Return [x, y] of the center of cell containing provided text 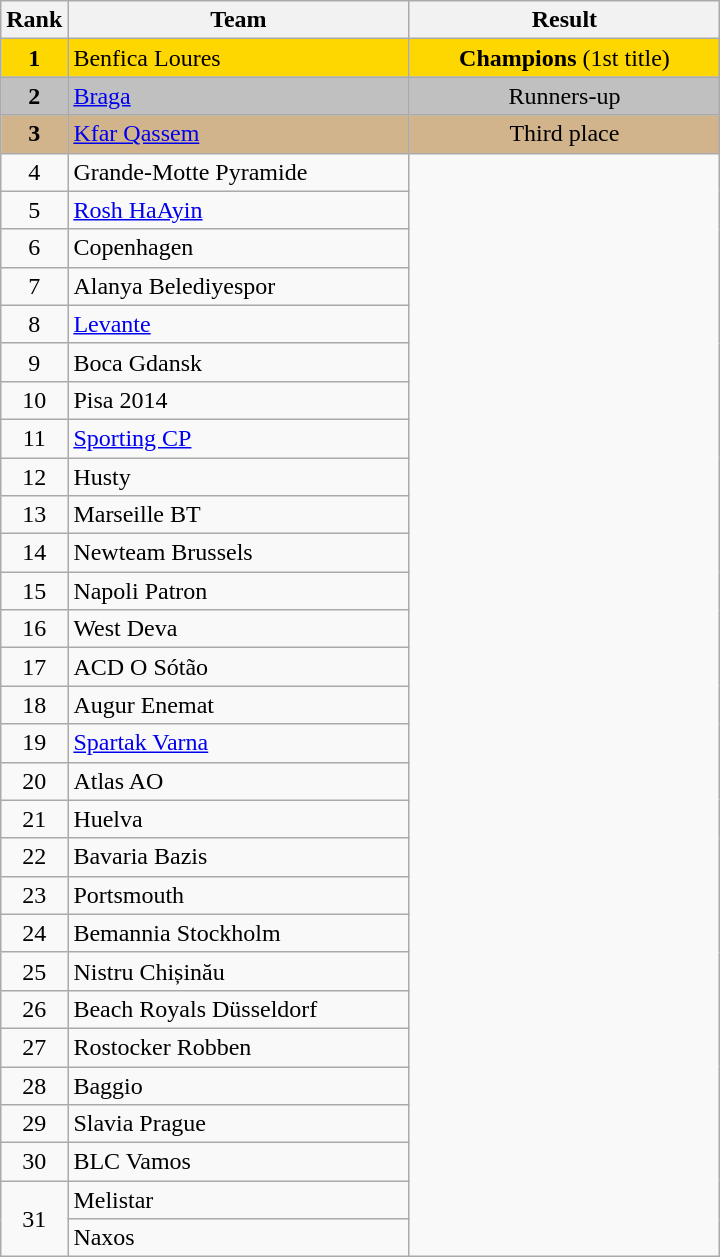
10 [34, 400]
Spartak Varna [238, 743]
28 [34, 1085]
Copenhagen [238, 248]
22 [34, 857]
25 [34, 971]
Nistru Chișinău [238, 971]
15 [34, 591]
Beach Royals Düsseldorf [238, 1009]
Boca Gdansk [238, 362]
4 [34, 172]
1 [34, 58]
Runners-up [564, 96]
27 [34, 1047]
Husty [238, 477]
11 [34, 438]
Marseille BT [238, 515]
2 [34, 96]
Rostocker Robben [238, 1047]
8 [34, 324]
16 [34, 629]
14 [34, 553]
5 [34, 210]
29 [34, 1124]
23 [34, 895]
Pisa 2014 [238, 400]
Benfica Loures [238, 58]
Rosh HaAyin [238, 210]
Result [564, 20]
3 [34, 134]
Augur Enemat [238, 705]
17 [34, 667]
18 [34, 705]
Slavia Prague [238, 1124]
Rank [34, 20]
BLC Vamos [238, 1162]
Bavaria Bazis [238, 857]
Bemannia Stockholm [238, 933]
Melistar [238, 1200]
13 [34, 515]
30 [34, 1162]
Grande-Motte Pyramide [238, 172]
Naxos [238, 1238]
9 [34, 362]
Third place [564, 134]
Team [238, 20]
Levante [238, 324]
21 [34, 819]
Baggio [238, 1085]
20 [34, 781]
Champions (1st title) [564, 58]
Alanya Belediyespor [238, 286]
6 [34, 248]
Braga [238, 96]
19 [34, 743]
Portsmouth [238, 895]
Kfar Qassem [238, 134]
Huelva [238, 819]
31 [34, 1219]
Napoli Patron [238, 591]
ACD O Sótão [238, 667]
24 [34, 933]
7 [34, 286]
26 [34, 1009]
12 [34, 477]
West Deva [238, 629]
Atlas AO [238, 781]
Newteam Brussels [238, 553]
Sporting CP [238, 438]
